Detect which cell encompasses the target text, then output its [x, y] center coordinate. 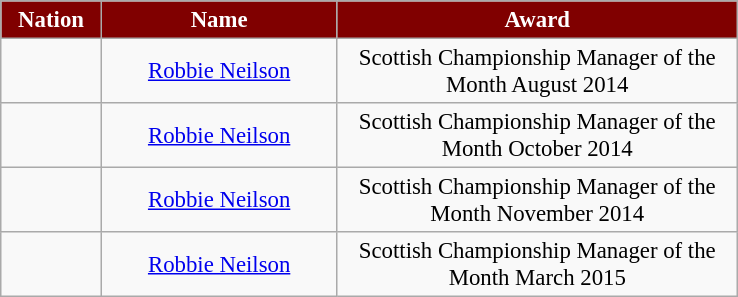
Scottish Championship Manager of the Month August 2014 [538, 72]
Scottish Championship Manager of the Month October 2014 [538, 136]
Award [538, 20]
Name [219, 20]
Nation [52, 20]
Scottish Championship Manager of the Month November 2014 [538, 200]
Scottish Championship Manager of the Month March 2015 [538, 264]
